Capture the cell that displays the provided text and extract its [x, y] central coordinate. 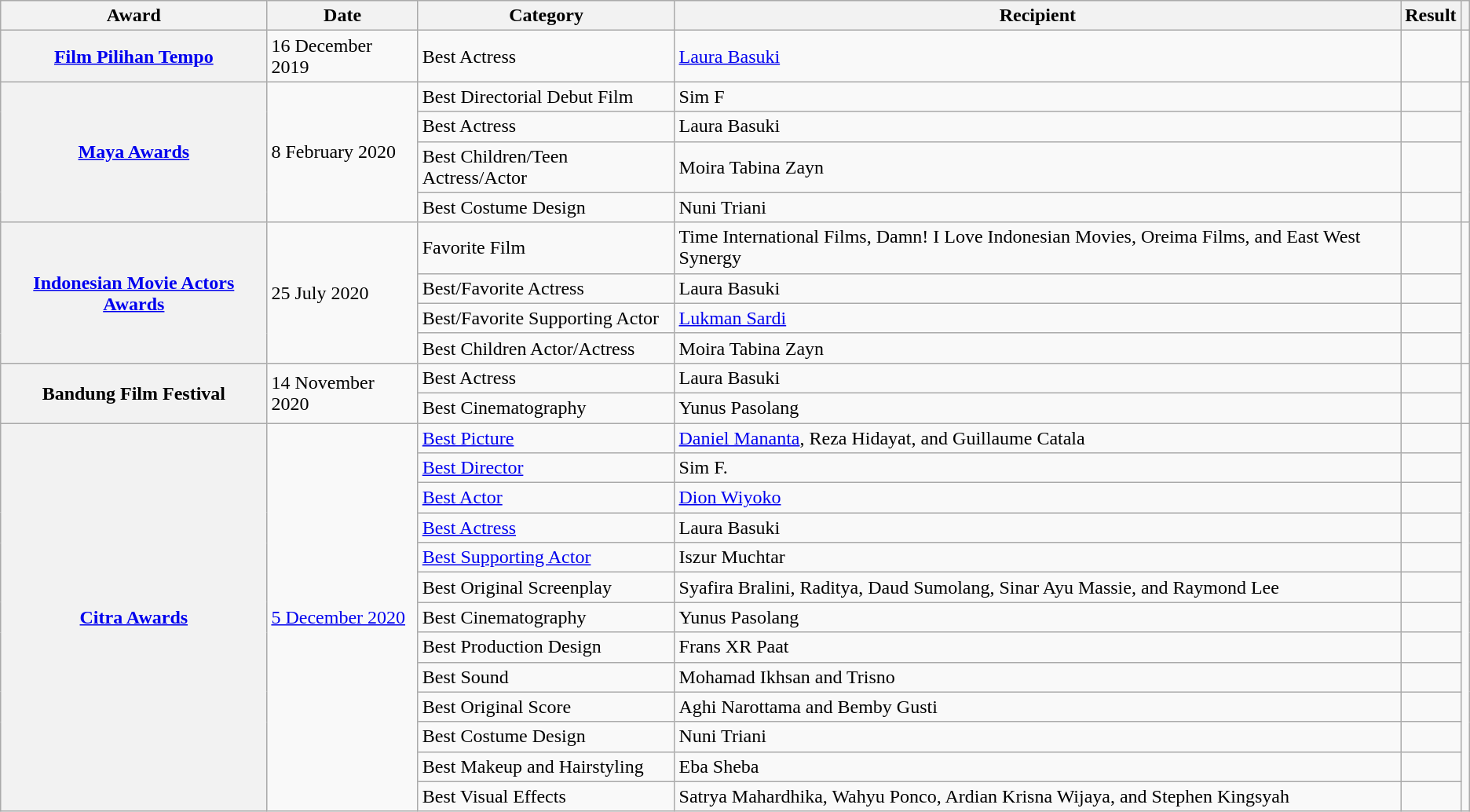
Iszur Muchtar [1038, 558]
Best Picture [547, 437]
25 July 2020 [342, 292]
Mohamad Ikhsan and Trisno [1038, 677]
Bandung Film Festival [133, 393]
Dion Wiyoko [1038, 498]
Best Production Design [547, 647]
16 December 2019 [342, 57]
Daniel Mananta, Reza Hidayat, and Guillaume Catala [1038, 437]
Lukman Sardi [1038, 318]
Best Actor [547, 498]
Best/Favorite Supporting Actor [547, 318]
Date [342, 16]
Recipient [1038, 16]
Best Director [547, 468]
Best Children/Teen Actress/Actor [547, 166]
Eba Sheba [1038, 766]
14 November 2020 [342, 393]
Award [133, 16]
Syafira Bralini, Raditya, Daud Sumolang, Sinar Ayu Massie, and Raymond Lee [1038, 587]
Best Supporting Actor [547, 558]
Best Original Screenplay [547, 587]
Satrya Mahardhika, Wahyu Ponco, Ardian Krisna Wijaya, and Stephen Kingsyah [1038, 796]
Best Original Score [547, 707]
Film Pilihan Tempo [133, 57]
Best Sound [547, 677]
Frans XR Paat [1038, 647]
Best Makeup and Hairstyling [547, 766]
8 February 2020 [342, 152]
Best Visual Effects [547, 796]
Aghi Narottama and Bemby Gusti [1038, 707]
Indonesian Movie Actors Awards [133, 292]
Maya Awards [133, 152]
Result [1431, 16]
Best Children Actor/Actress [547, 348]
Category [547, 16]
Citra Awards [133, 617]
Best Directorial Debut Film [547, 97]
Best/Favorite Actress [547, 288]
Sim F [1038, 97]
Sim F. [1038, 468]
5 December 2020 [342, 617]
Favorite Film [547, 248]
Time International Films, Damn! I Love Indonesian Movies, Oreima Films, and East West Synergy [1038, 248]
